Output the [X, Y] coordinate of the center of the cell containing the given text.  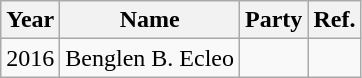
Party [274, 20]
Ref. [334, 20]
Year [30, 20]
Name [150, 20]
Benglen B. Ecleo [150, 58]
2016 [30, 58]
